Detect which cell encompasses the target text, then output its [x, y] center coordinate. 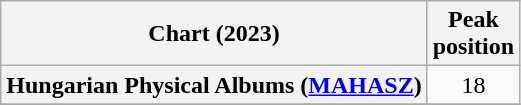
Hungarian Physical Albums (MAHASZ) [214, 85]
18 [473, 85]
Chart (2023) [214, 34]
Peakposition [473, 34]
